Capture the cell that displays the provided text and extract its (X, Y) central coordinate. 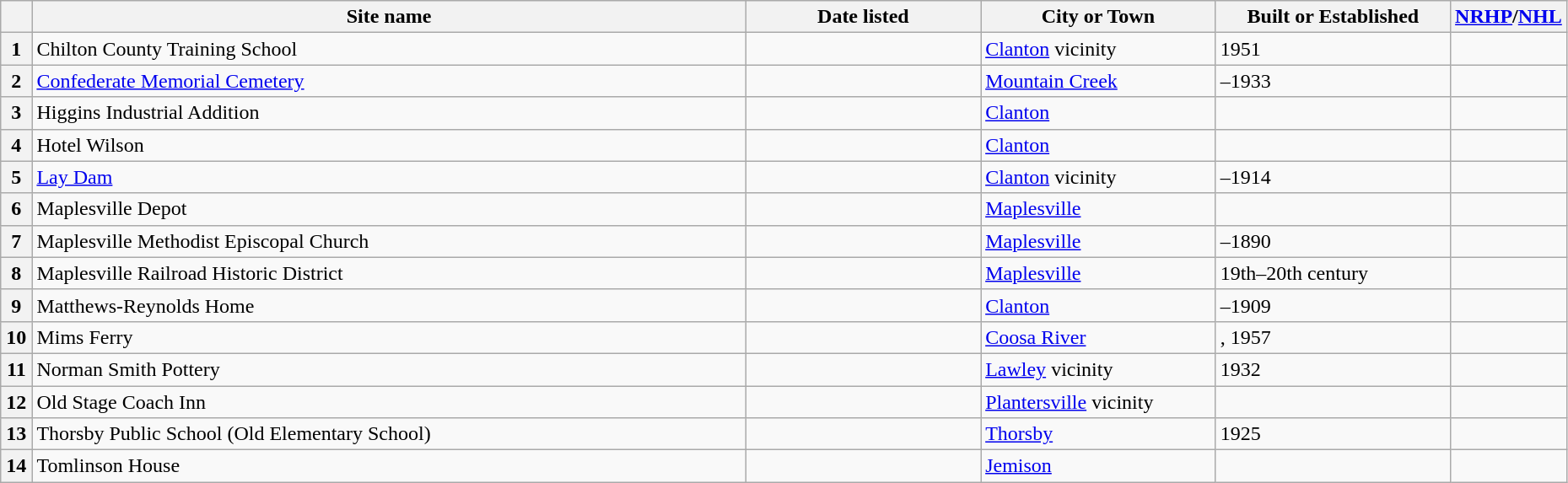
14 (17, 466)
Thorsby (1098, 434)
–1933 (1333, 81)
1 (17, 49)
2 (17, 81)
Confederate Memorial Cemetery (389, 81)
Higgins Industrial Addition (389, 113)
12 (17, 402)
Date listed (863, 17)
Hotel Wilson (389, 145)
Plantersville vicinity (1098, 402)
Mims Ferry (389, 337)
Old Stage Coach Inn (389, 402)
1932 (1333, 369)
Chilton County Training School (389, 49)
13 (17, 434)
Site name (389, 17)
1925 (1333, 434)
10 (17, 337)
5 (17, 177)
Built or Established (1333, 17)
Coosa River (1098, 337)
Mountain Creek (1098, 81)
6 (17, 209)
Maplesville Depot (389, 209)
8 (17, 273)
Maplesville Railroad Historic District (389, 273)
4 (17, 145)
9 (17, 305)
Tomlinson House (389, 466)
Lawley vicinity (1098, 369)
3 (17, 113)
Lay Dam (389, 177)
1951 (1333, 49)
Jemison (1098, 466)
19th–20th century (1333, 273)
7 (17, 241)
NRHP/NHL (1509, 17)
Maplesville Methodist Episcopal Church (389, 241)
City or Town (1098, 17)
–1914 (1333, 177)
, 1957 (1333, 337)
–1890 (1333, 241)
Matthews-Reynolds Home (389, 305)
11 (17, 369)
Norman Smith Pottery (389, 369)
–1909 (1333, 305)
Thorsby Public School (Old Elementary School) (389, 434)
